Determine the [X, Y] coordinate at the center of the cell enclosing the given text.  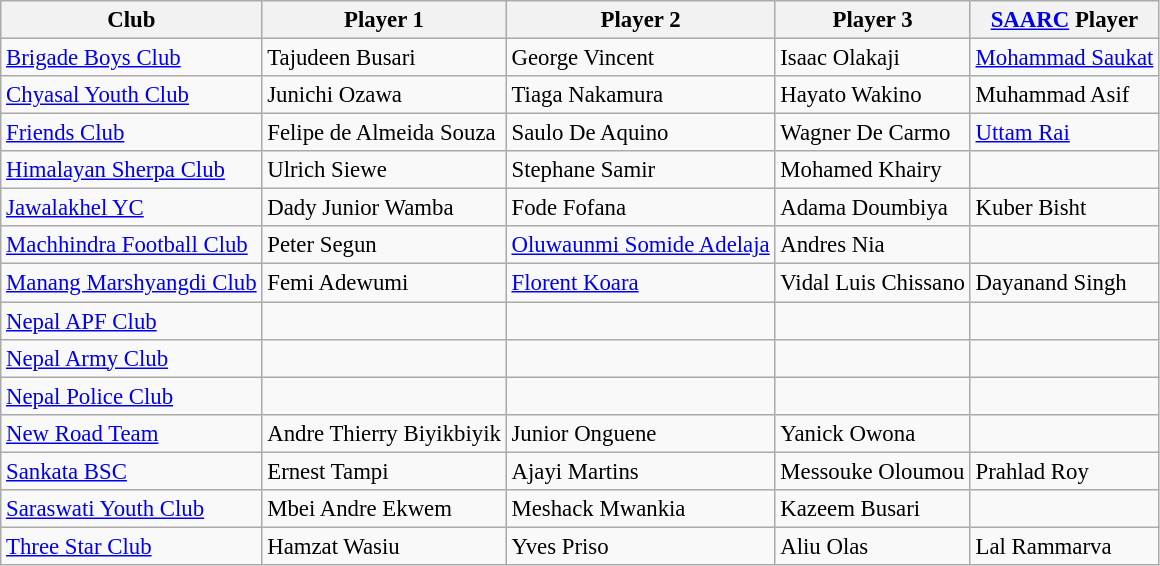
Jawalakhel YC [132, 208]
Stephane Samir [640, 170]
Mohamed Khairy [872, 170]
Wagner De Carmo [872, 133]
Prahlad Roy [1064, 471]
Andres Nia [872, 245]
Dady Junior Wamba [384, 208]
Adama Doumbiya [872, 208]
Brigade Boys Club [132, 58]
Messouke Oloumou [872, 471]
Nepal Army Club [132, 358]
Femi Adewumi [384, 283]
SAARC Player [1064, 20]
Yanick Owona [872, 433]
Player 1 [384, 20]
New Road Team [132, 433]
Sankata BSC [132, 471]
Saulo De Aquino [640, 133]
Uttam Rai [1064, 133]
Felipe de Almeida Souza [384, 133]
Tajudeen Busari [384, 58]
Aliu Olas [872, 546]
Nepal Police Club [132, 396]
Machhindra Football Club [132, 245]
Meshack Mwankia [640, 509]
Lal Rammarva [1064, 546]
Hayato Wakino [872, 95]
Junior Onguene [640, 433]
Vidal Luis Chissano [872, 283]
Hamzat Wasiu [384, 546]
Kazeem Busari [872, 509]
Ajayi Martins [640, 471]
Junichi Ozawa [384, 95]
Chyasal Youth Club [132, 95]
Player 3 [872, 20]
Isaac Olakaji [872, 58]
Muhammad Asif [1064, 95]
Tiaga Nakamura [640, 95]
Andre Thierry Biyikbiyik [384, 433]
Mohammad Saukat [1064, 58]
Three Star Club [132, 546]
Dayanand Singh [1064, 283]
George Vincent [640, 58]
Manang Marshyangdi Club [132, 283]
Ulrich Siewe [384, 170]
Player 2 [640, 20]
Himalayan Sherpa Club [132, 170]
Club [132, 20]
Yves Priso [640, 546]
Kuber Bisht [1064, 208]
Fode Fofana [640, 208]
Peter Segun [384, 245]
Nepal APF Club [132, 321]
Oluwaunmi Somide Adelaja [640, 245]
Ernest Tampi [384, 471]
Saraswati Youth Club [132, 509]
Friends Club [132, 133]
Mbei Andre Ekwem [384, 509]
Florent Koara [640, 283]
